Determine the [x, y] coordinate at the center of the cell enclosing the given text.  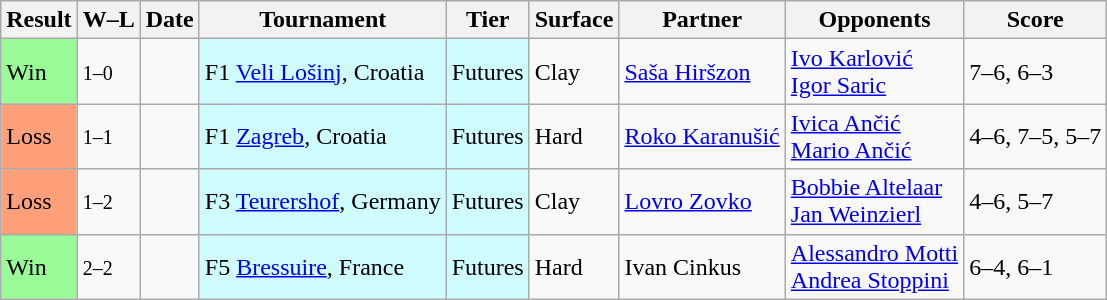
4–6, 7–5, 5–7 [1036, 136]
2–2 [108, 266]
Opponents [874, 20]
Date [170, 20]
1–1 [108, 136]
Result [39, 20]
1–2 [108, 202]
Alessandro Motti Andrea Stoppini [874, 266]
Surface [574, 20]
Tier [488, 20]
Roko Karanušić [702, 136]
F3 Teurershof, Germany [322, 202]
Bobbie Altelaar Jan Weinzierl [874, 202]
Score [1036, 20]
F1 Zagreb, Croatia [322, 136]
Lovro Zovko [702, 202]
1–0 [108, 72]
Partner [702, 20]
6–4, 6–1 [1036, 266]
7–6, 6–3 [1036, 72]
Ivan Cinkus [702, 266]
4–6, 5–7 [1036, 202]
F1 Veli Lošinj, Croatia [322, 72]
Ivo Karlović Igor Saric [874, 72]
F5 Bressuire, France [322, 266]
Ivica Ančić Mario Ančić [874, 136]
W–L [108, 20]
Saša Hiršzon [702, 72]
Tournament [322, 20]
